Locate the cell with the specified text and output its [X, Y] center coordinate. 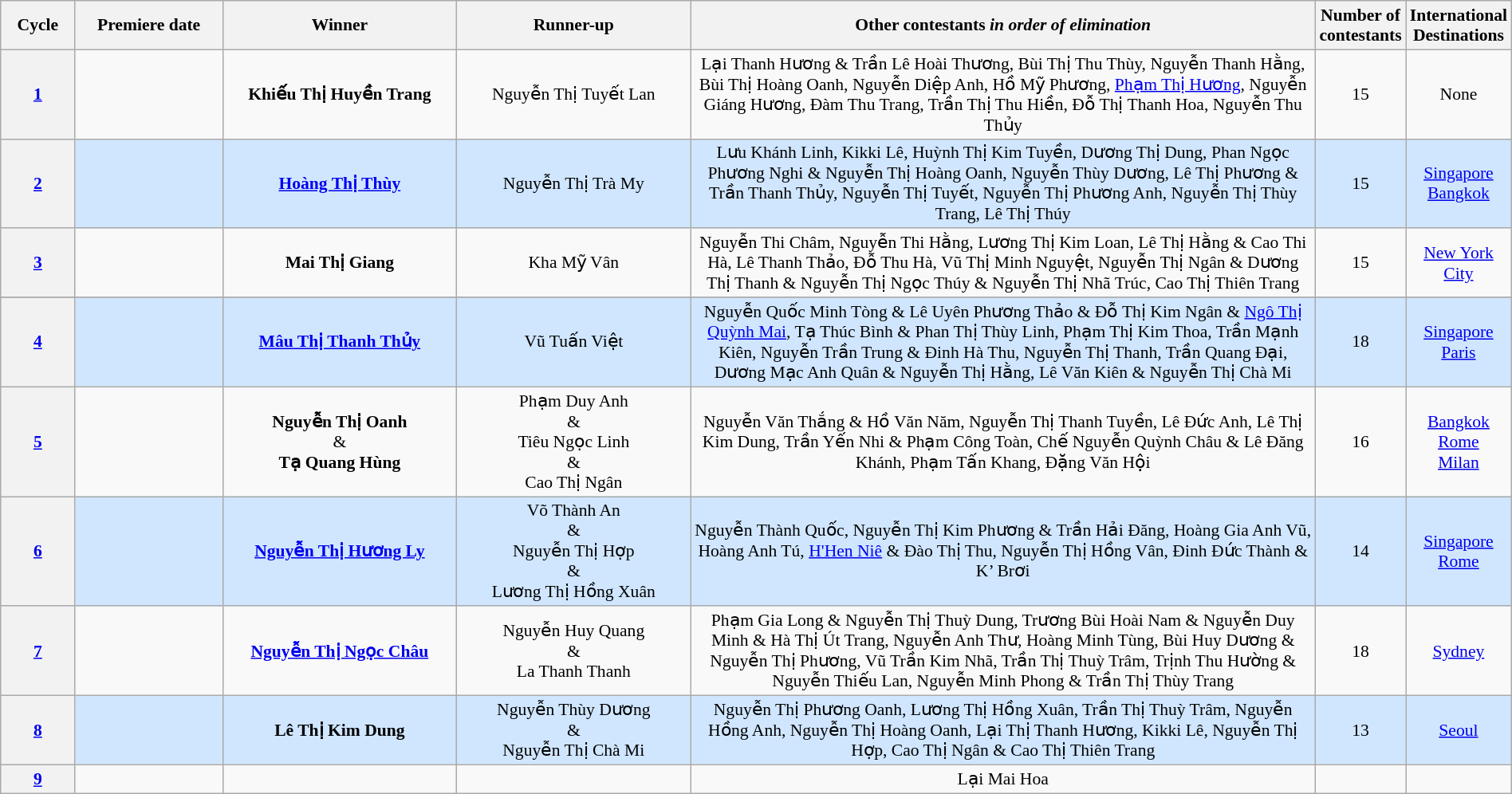
Number of contestants [1360, 26]
Mai Thị Giang [340, 263]
2 [38, 183]
Nguyễn Thị Ngọc Châu [340, 651]
SingaporeBangkok [1459, 183]
9 [38, 779]
SingaporeRome [1459, 552]
13 [1360, 730]
5 [38, 442]
8 [38, 730]
Lại Mai Hoa [1003, 779]
Sydney [1459, 651]
Khiếu Thị Huyền Trang [340, 94]
6 [38, 552]
Other contestants in order of elimination [1003, 26]
Phạm Duy Anh&Tiêu Ngọc Linh&Cao Thị Ngân [574, 442]
Nguyễn Thị Tuyết Lan [574, 94]
Winner [340, 26]
New York City [1459, 263]
Nguyễn Thị Hương Ly [340, 552]
Nguyễn Thị Oanh&Tạ Quang Hùng [340, 442]
Mâu Thị Thanh Thủy [340, 342]
Nguyễn Huy Quang&La Thanh Thanh [574, 651]
Hoàng Thị Thùy [340, 183]
Nguyễn Thùy Dương&Nguyễn Thị Chà Mi [574, 730]
Runner-up [574, 26]
None [1459, 94]
4 [38, 342]
BangkokRomeMilan [1459, 442]
16 [1360, 442]
Lê Thị Kim Dung [340, 730]
Cycle [38, 26]
14 [1360, 552]
Premiere date [148, 26]
1 [38, 94]
Võ Thành An&Nguyễn Thị Hợp&Lương Thị Hồng Xuân [574, 552]
Seoul [1459, 730]
Nguyễn Thị Trà My [574, 183]
Vũ Tuấn Việt [574, 342]
International Destinations [1459, 26]
3 [38, 263]
7 [38, 651]
Kha Mỹ Vân [574, 263]
SingaporeParis [1459, 342]
